Scan for the cell matching the given text and deliver its [X, Y] coordinate at center. 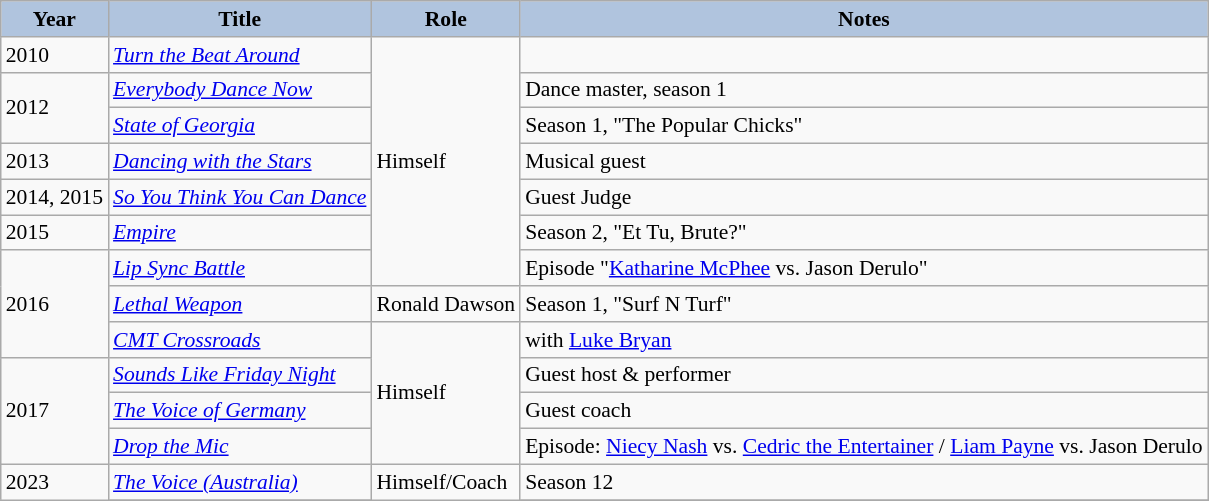
So You Think You Can Dance [240, 197]
CMT Crossroads [240, 340]
2017 [54, 410]
The Voice of Germany [240, 411]
Notes [864, 19]
Sounds Like Friday Night [240, 375]
State of Georgia [240, 126]
2015 [54, 233]
Drop the Mic [240, 447]
Lip Sync Battle [240, 269]
Title [240, 19]
Lethal Weapon [240, 304]
2016 [54, 304]
Dancing with the Stars [240, 162]
Role [446, 19]
Ronald Dawson [446, 304]
2013 [54, 162]
Guest host & performer [864, 375]
Everybody Dance Now [240, 90]
Episode: Niecy Nash vs. Cedric the Entertainer / Liam Payne vs. Jason Derulo [864, 447]
2014, 2015 [54, 197]
The Voice (Australia) [240, 482]
2012 [54, 108]
2010 [54, 55]
Guest Judge [864, 197]
Season 1, "The Popular Chicks" [864, 126]
Guest coach [864, 411]
2023 [54, 482]
Empire [240, 233]
with Luke Bryan [864, 340]
Season 12 [864, 482]
Turn the Beat Around [240, 55]
Himself/Coach [446, 482]
Season 2, "Et Tu, Brute?" [864, 233]
Episode "Katharine McPhee vs. Jason Derulo" [864, 269]
Dance master, season 1 [864, 90]
Season 1, "Surf N Turf" [864, 304]
Musical guest [864, 162]
Year [54, 19]
